Search for the cell housing the specified text and yield its (X, Y) center coordinate. 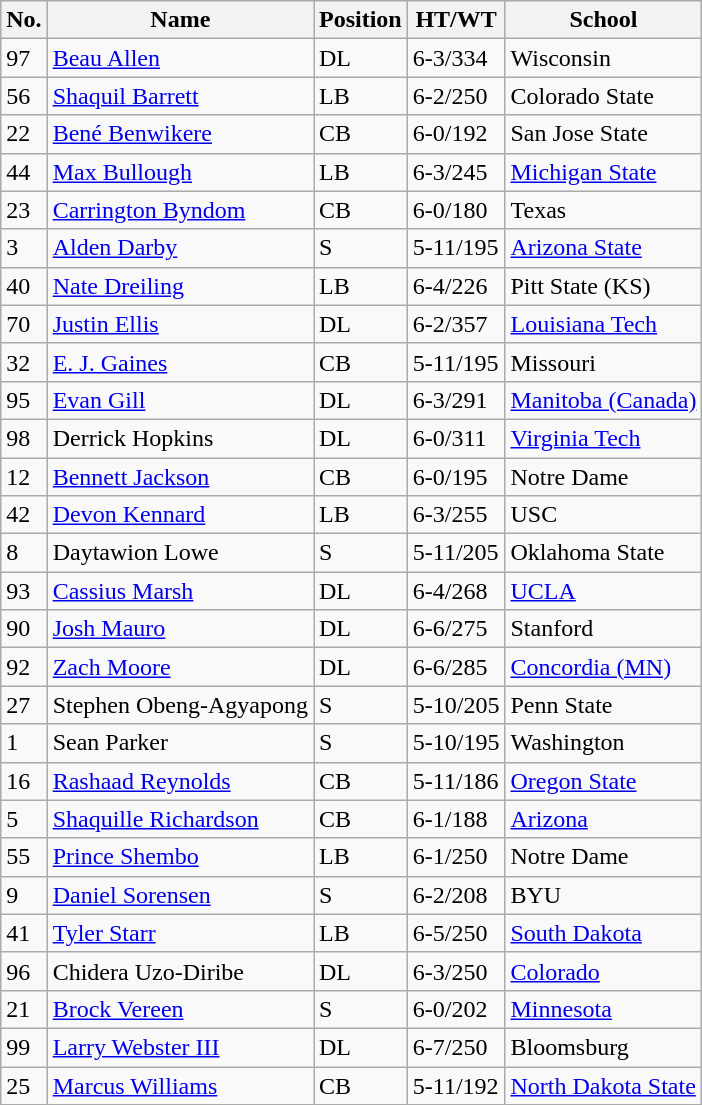
6-6/275 (456, 629)
44 (24, 172)
5-11/192 (456, 1085)
Daytawion Lowe (180, 553)
Louisiana Tech (604, 324)
Carrington Byndom (180, 210)
USC (604, 515)
95 (24, 400)
Colorado State (604, 96)
Stanford (604, 629)
27 (24, 705)
6-7/250 (456, 1047)
90 (24, 629)
Colorado (604, 971)
Bené Benwikere (180, 134)
Wisconsin (604, 58)
Marcus Williams (180, 1085)
Stephen Obeng-Agyapong (180, 705)
Justin Ellis (180, 324)
1 (24, 743)
Rashaad Reynolds (180, 781)
6-2/250 (456, 96)
Nate Dreiling (180, 286)
41 (24, 933)
E. J. Gaines (180, 362)
Oregon State (604, 781)
Chidera Uzo-Diribe (180, 971)
6-1/188 (456, 819)
Oklahoma State (604, 553)
6-2/357 (456, 324)
Manitoba (Canada) (604, 400)
BYU (604, 895)
32 (24, 362)
6-4/226 (456, 286)
Beau Allen (180, 58)
97 (24, 58)
96 (24, 971)
40 (24, 286)
98 (24, 438)
Shaquil Barrett (180, 96)
6-1/250 (456, 857)
6-0/311 (456, 438)
5 (24, 819)
Michigan State (604, 172)
Penn State (604, 705)
Evan Gill (180, 400)
5-11/205 (456, 553)
6-2/208 (456, 895)
San Jose State (604, 134)
6-3/245 (456, 172)
Position (361, 20)
Shaquille Richardson (180, 819)
Brock Vereen (180, 1009)
Virginia Tech (604, 438)
School (604, 20)
South Dakota (604, 933)
16 (24, 781)
HT/WT (456, 20)
70 (24, 324)
Bloomsburg (604, 1047)
Washington (604, 743)
Bennett Jackson (180, 477)
UCLA (604, 591)
55 (24, 857)
No. (24, 20)
25 (24, 1085)
6-0/180 (456, 210)
6-6/285 (456, 667)
8 (24, 553)
6-0/192 (456, 134)
56 (24, 96)
5-10/205 (456, 705)
93 (24, 591)
99 (24, 1047)
Daniel Sorensen (180, 895)
Devon Kennard (180, 515)
Pitt State (KS) (604, 286)
42 (24, 515)
92 (24, 667)
21 (24, 1009)
3 (24, 248)
6-0/195 (456, 477)
Larry Webster III (180, 1047)
22 (24, 134)
23 (24, 210)
12 (24, 477)
6-4/268 (456, 591)
Josh Mauro (180, 629)
Alden Darby (180, 248)
Prince Shembo (180, 857)
Missouri (604, 362)
Max Bullough (180, 172)
Derrick Hopkins (180, 438)
Arizona State (604, 248)
Sean Parker (180, 743)
5-11/186 (456, 781)
6-3/250 (456, 971)
Tyler Starr (180, 933)
6-0/202 (456, 1009)
Cassius Marsh (180, 591)
Minnesota (604, 1009)
Zach Moore (180, 667)
Concordia (MN) (604, 667)
North Dakota State (604, 1085)
Arizona (604, 819)
6-5/250 (456, 933)
6-3/291 (456, 400)
6-3/334 (456, 58)
6-3/255 (456, 515)
9 (24, 895)
Name (180, 20)
5-10/195 (456, 743)
Texas (604, 210)
